For the text-containing cell, return its midpoint in (x, y) coordinate format. 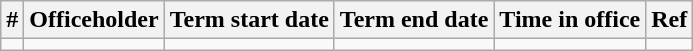
Term end date (414, 20)
Officeholder (94, 20)
# (12, 20)
Ref (670, 20)
Term start date (249, 20)
Time in office (570, 20)
